Capture the cell that displays the provided text and extract its [x, y] central coordinate. 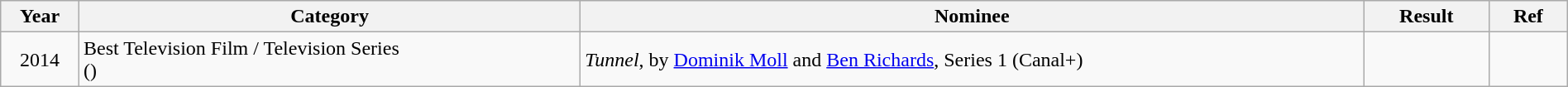
Category [329, 17]
Nominee [973, 17]
2014 [40, 60]
Year [40, 17]
Result [1427, 17]
Best Television Film / Television Series() [329, 60]
Tunnel, by Dominik Moll and Ben Richards, Series 1 (Canal+) [973, 60]
Ref [1528, 17]
